Return the [x, y] coordinate for the center point of the cell that contains the specified text.  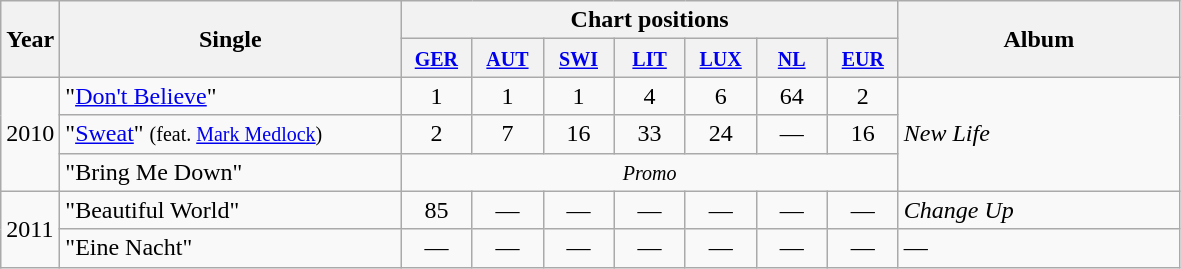
85 [436, 210]
Chart positions [650, 20]
SWI [578, 58]
New Life [1038, 134]
"Don't Believe" [230, 96]
LUX [720, 58]
2011 [30, 229]
Album [1038, 39]
Change Up [1038, 210]
Promo [650, 172]
2010 [30, 134]
6 [720, 96]
EUR [862, 58]
NL [792, 58]
AUT [508, 58]
"Bring Me Down" [230, 172]
24 [720, 134]
"Beautiful World" [230, 210]
7 [508, 134]
33 [650, 134]
4 [650, 96]
Single [230, 39]
GER [436, 58]
Year [30, 39]
"Sweat" (feat. Mark Medlock) [230, 134]
64 [792, 96]
"Eine Nacht" [230, 248]
LIT [650, 58]
